Return (x, y) of the center of cell containing provided text 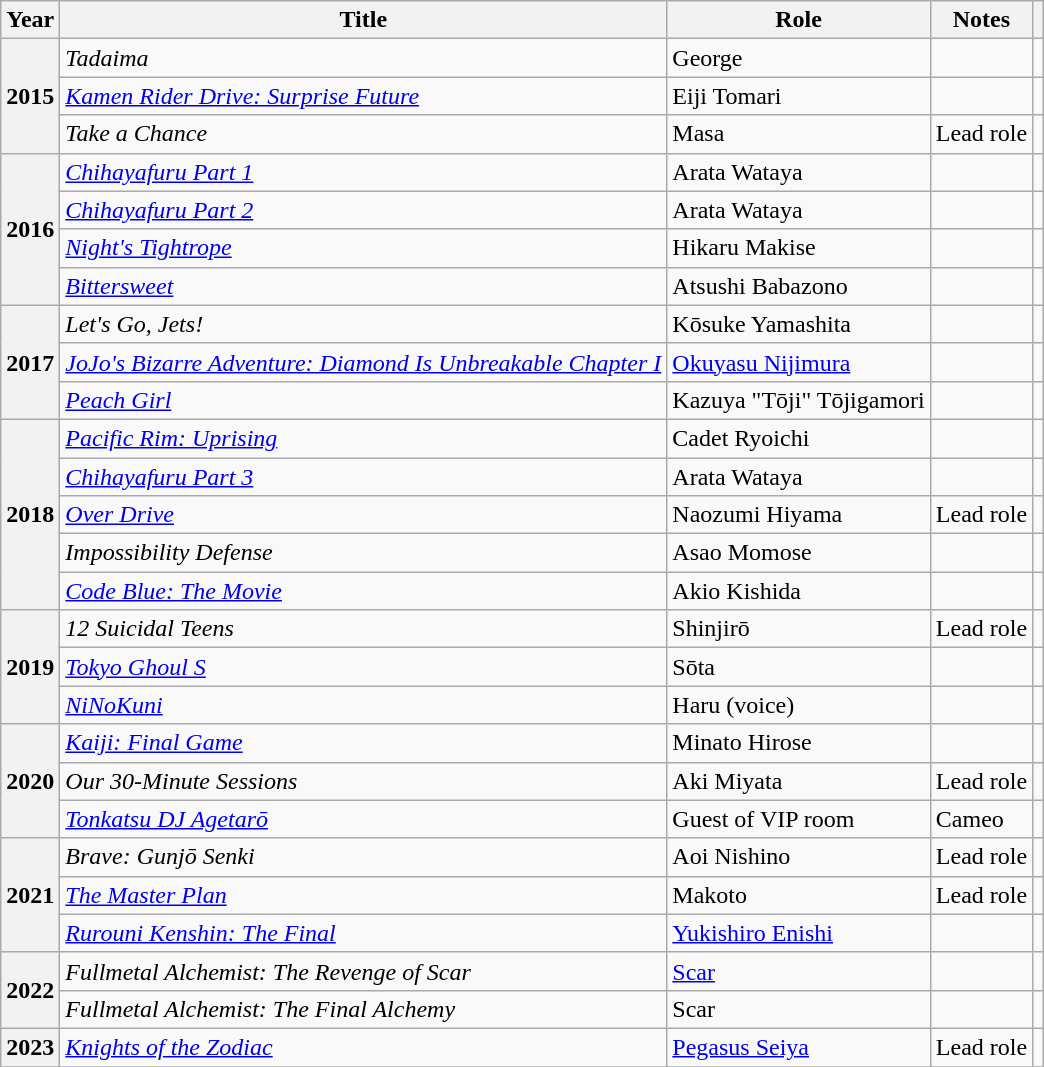
Pegasus Seiya (798, 1047)
2015 (30, 96)
2022 (30, 990)
12 Suicidal Teens (364, 629)
Kamen Rider Drive: Surprise Future (364, 96)
NiNoKuni (364, 705)
Role (798, 20)
Shinjirō (798, 629)
Chihayafuru Part 2 (364, 210)
Kōsuke Yamashita (798, 324)
Aki Miyata (798, 781)
Code Blue: The Movie (364, 591)
Tokyo Ghoul S (364, 667)
Okuyasu Nijimura (798, 362)
Tadaima (364, 58)
2020 (30, 781)
Title (364, 20)
Tonkatsu DJ Agetarō (364, 819)
2019 (30, 667)
Our 30-Minute Sessions (364, 781)
Atsushi Babazono (798, 286)
Pacific Rim: Uprising (364, 438)
Guest of VIP room (798, 819)
Knights of the Zodiac (364, 1047)
2017 (30, 362)
Hikaru Makise (798, 248)
Masa (798, 134)
Eiji Tomari (798, 96)
2021 (30, 895)
Impossibility Defense (364, 553)
Chihayafuru Part 1 (364, 172)
Let's Go, Jets! (364, 324)
Asao Momose (798, 553)
Notes (981, 20)
Minato Hirose (798, 743)
Cameo (981, 819)
2023 (30, 1047)
George (798, 58)
JoJo's Bizarre Adventure: Diamond Is Unbreakable Chapter I (364, 362)
Akio Kishida (798, 591)
Naozumi Hiyama (798, 515)
Brave: Gunjō Senki (364, 857)
2016 (30, 229)
The Master Plan (364, 895)
Fullmetal Alchemist: The Final Alchemy (364, 1009)
Makoto (798, 895)
Yukishiro Enishi (798, 933)
Chihayafuru Part 3 (364, 477)
Kaiji: Final Game (364, 743)
2018 (30, 514)
Rurouni Kenshin: The Final (364, 933)
Haru (voice) (798, 705)
Over Drive (364, 515)
Aoi Nishino (798, 857)
Fullmetal Alchemist: The Revenge of Scar (364, 971)
Kazuya "Tōji" Tōjigamori (798, 400)
Year (30, 20)
Bittersweet (364, 286)
Sōta (798, 667)
Cadet Ryoichi (798, 438)
Night's Tightrope (364, 248)
Take a Chance (364, 134)
Peach Girl (364, 400)
